Find where the given text appears and provide that cell's center as [x, y] coordinate. 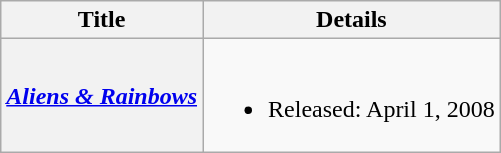
Released: April 1, 2008 [352, 96]
Title [102, 20]
Details [352, 20]
Aliens & Rainbows [102, 96]
